From the cell containing the given text, extract its center point as [X, Y] coordinate. 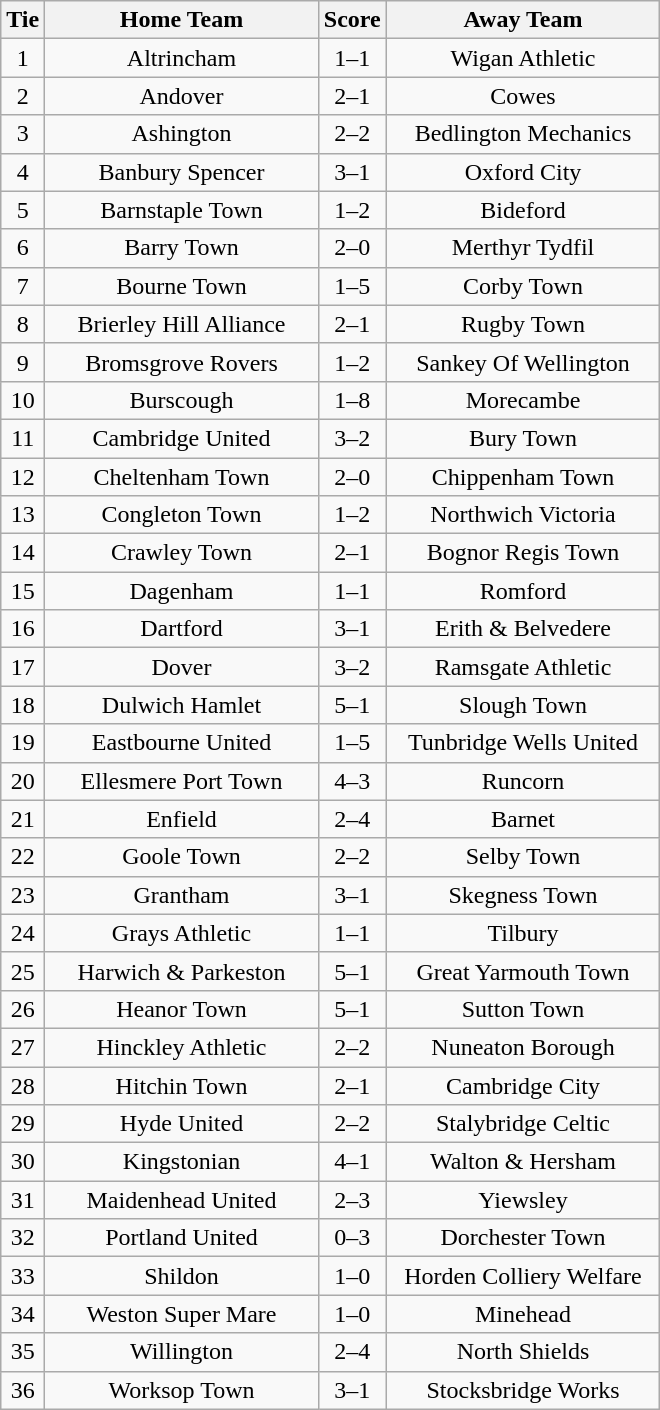
Home Team [182, 20]
24 [23, 933]
Shildon [182, 1276]
Barry Town [182, 248]
Tunbridge Wells United [523, 743]
Merthyr Tydfil [523, 248]
Chippenham Town [523, 477]
Walton & Hersham [523, 1162]
Bourne Town [182, 286]
Dover [182, 667]
Ramsgate Athletic [523, 667]
11 [23, 438]
Minehead [523, 1314]
17 [23, 667]
Goole Town [182, 857]
Hyde United [182, 1124]
Grantham [182, 895]
Portland United [182, 1238]
Bideford [523, 210]
Sutton Town [523, 1009]
Andover [182, 96]
23 [23, 895]
Bury Town [523, 438]
0–3 [352, 1238]
Erith & Belvedere [523, 629]
Tilbury [523, 933]
Tie [23, 20]
4–3 [352, 781]
1–8 [352, 400]
26 [23, 1009]
Cambridge United [182, 438]
13 [23, 515]
Hinckley Athletic [182, 1047]
Ashington [182, 134]
Rugby Town [523, 324]
Cambridge City [523, 1085]
10 [23, 400]
Nuneaton Borough [523, 1047]
Bognor Regis Town [523, 553]
36 [23, 1390]
4–1 [352, 1162]
4 [23, 172]
12 [23, 477]
North Shields [523, 1352]
Yiewsley [523, 1200]
Ellesmere Port Town [182, 781]
Grays Athletic [182, 933]
27 [23, 1047]
Congleton Town [182, 515]
Northwich Victoria [523, 515]
Corby Town [523, 286]
5 [23, 210]
Oxford City [523, 172]
Harwich & Parkeston [182, 971]
Bedlington Mechanics [523, 134]
30 [23, 1162]
25 [23, 971]
20 [23, 781]
16 [23, 629]
2 [23, 96]
Stocksbridge Works [523, 1390]
Horden Colliery Welfare [523, 1276]
Barnstaple Town [182, 210]
Enfield [182, 819]
Weston Super Mare [182, 1314]
Skegness Town [523, 895]
28 [23, 1085]
Score [352, 20]
9 [23, 362]
34 [23, 1314]
Dorchester Town [523, 1238]
Altrincham [182, 58]
Selby Town [523, 857]
21 [23, 819]
Runcorn [523, 781]
Kingstonian [182, 1162]
8 [23, 324]
6 [23, 248]
Sankey Of Wellington [523, 362]
18 [23, 705]
Hitchin Town [182, 1085]
1 [23, 58]
Cowes [523, 96]
Heanor Town [182, 1009]
29 [23, 1124]
Banbury Spencer [182, 172]
31 [23, 1200]
Brierley Hill Alliance [182, 324]
19 [23, 743]
3 [23, 134]
Great Yarmouth Town [523, 971]
Wigan Athletic [523, 58]
Willington [182, 1352]
Stalybridge Celtic [523, 1124]
14 [23, 553]
Eastbourne United [182, 743]
Away Team [523, 20]
7 [23, 286]
Morecambe [523, 400]
Worksop Town [182, 1390]
35 [23, 1352]
Dartford [182, 629]
33 [23, 1276]
Crawley Town [182, 553]
Burscough [182, 400]
Bromsgrove Rovers [182, 362]
Cheltenham Town [182, 477]
Dagenham [182, 591]
22 [23, 857]
Romford [523, 591]
32 [23, 1238]
Dulwich Hamlet [182, 705]
2–3 [352, 1200]
15 [23, 591]
Slough Town [523, 705]
Maidenhead United [182, 1200]
Barnet [523, 819]
